Search for the cell housing the specified text and yield its [x, y] center coordinate. 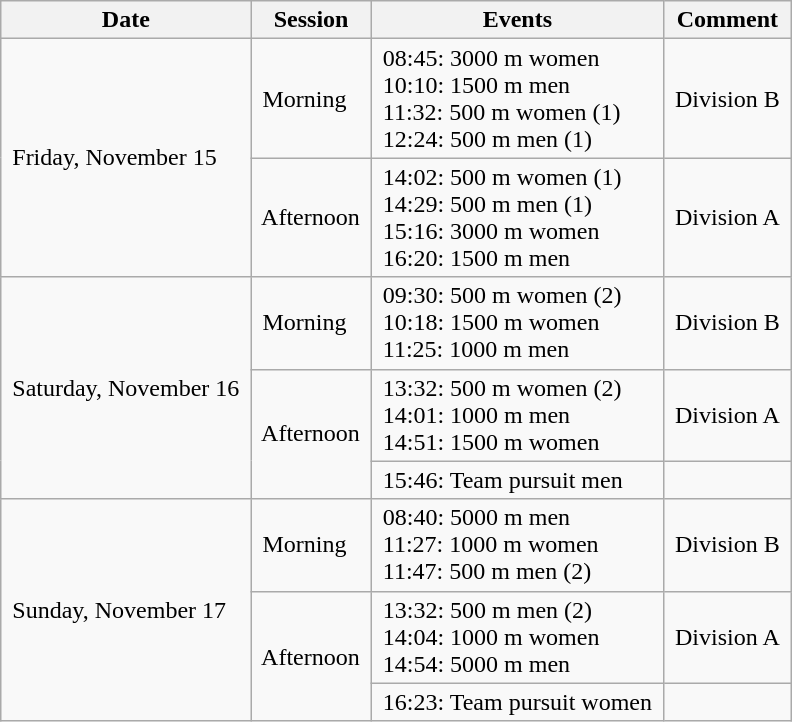
Date [126, 20]
09:30: 500 m women (2) 10:18: 1500 m women 11:25: 1000 m men [517, 323]
Friday, November 15 [126, 158]
13:32: 500 m men (2) 14:04: 1000 m women 14:54: 5000 m men [517, 637]
Session [311, 20]
Sunday, November 17 [126, 610]
Saturday, November 16 [126, 388]
Comment [727, 20]
08:40: 5000 m men 11:27: 1000 m women 11:47: 500 m men (2) [517, 545]
14:02: 500 m women (1) 14:29: 500 m men (1) 15:16: 3000 m women 16:20: 1500 m men [517, 218]
16:23: Team pursuit women [517, 702]
08:45: 3000 m women 10:10: 1500 m men 11:32: 500 m women (1) 12:24: 500 m men (1) [517, 98]
Events [517, 20]
15:46: Team pursuit men [517, 480]
13:32: 500 m women (2) 14:01: 1000 m men 14:51: 1500 m women [517, 415]
